Provide the [X, Y] coordinate of the cell's center where the given text is located.  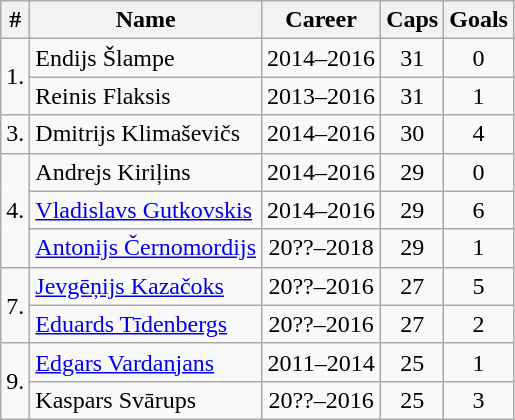
Edgars Vardanjans [146, 362]
9. [16, 381]
30 [412, 134]
3. [16, 134]
5 [479, 286]
Reinis Flaksis [146, 96]
2013–2016 [322, 96]
Goals [479, 20]
Eduards Tīdenbergs [146, 324]
Name [146, 20]
Jevgēņijs Kazačoks [146, 286]
4 [479, 134]
Antonijs Černomordijs [146, 248]
Kaspars Svārups [146, 400]
# [16, 20]
3 [479, 400]
2011–2014 [322, 362]
Caps [412, 20]
Vladislavs Gutkovskis [146, 210]
Dmitrijs Klimaševičs [146, 134]
Endijs Šlampe [146, 58]
2 [479, 324]
7. [16, 305]
4. [16, 210]
6 [479, 210]
20??–2018 [322, 248]
Andrejs Kiriļins [146, 172]
Career [322, 20]
1. [16, 77]
